For the text-containing cell, return its midpoint in [X, Y] coordinate format. 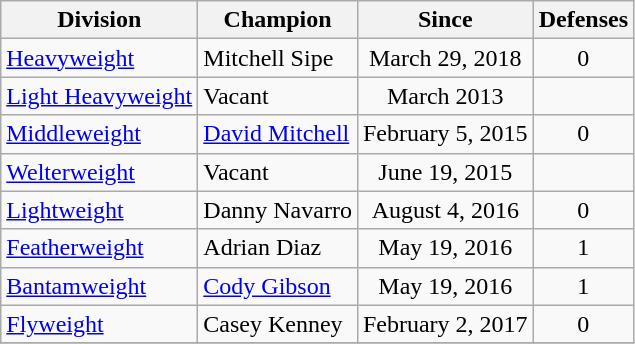
February 5, 2015 [445, 134]
Defenses [583, 20]
Featherweight [100, 248]
June 19, 2015 [445, 172]
Lightweight [100, 210]
Flyweight [100, 324]
Welterweight [100, 172]
August 4, 2016 [445, 210]
Division [100, 20]
Danny Navarro [278, 210]
Since [445, 20]
March 29, 2018 [445, 58]
Light Heavyweight [100, 96]
Casey Kenney [278, 324]
Cody Gibson [278, 286]
Heavyweight [100, 58]
Adrian Diaz [278, 248]
Bantamweight [100, 286]
Champion [278, 20]
Mitchell Sipe [278, 58]
March 2013 [445, 96]
February 2, 2017 [445, 324]
David Mitchell [278, 134]
Middleweight [100, 134]
